Extract the [x, y] coordinate from the center of the cell holding the provided text.  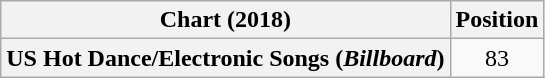
Chart (2018) [226, 20]
US Hot Dance/Electronic Songs (Billboard) [226, 58]
83 [497, 58]
Position [497, 20]
